Capture the cell that displays the provided text and extract its [x, y] central coordinate. 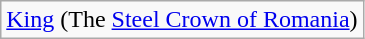
King (The Steel Crown of Romania) [182, 20]
